Determine the (x, y) coordinate at the center of the cell enclosing the given text.  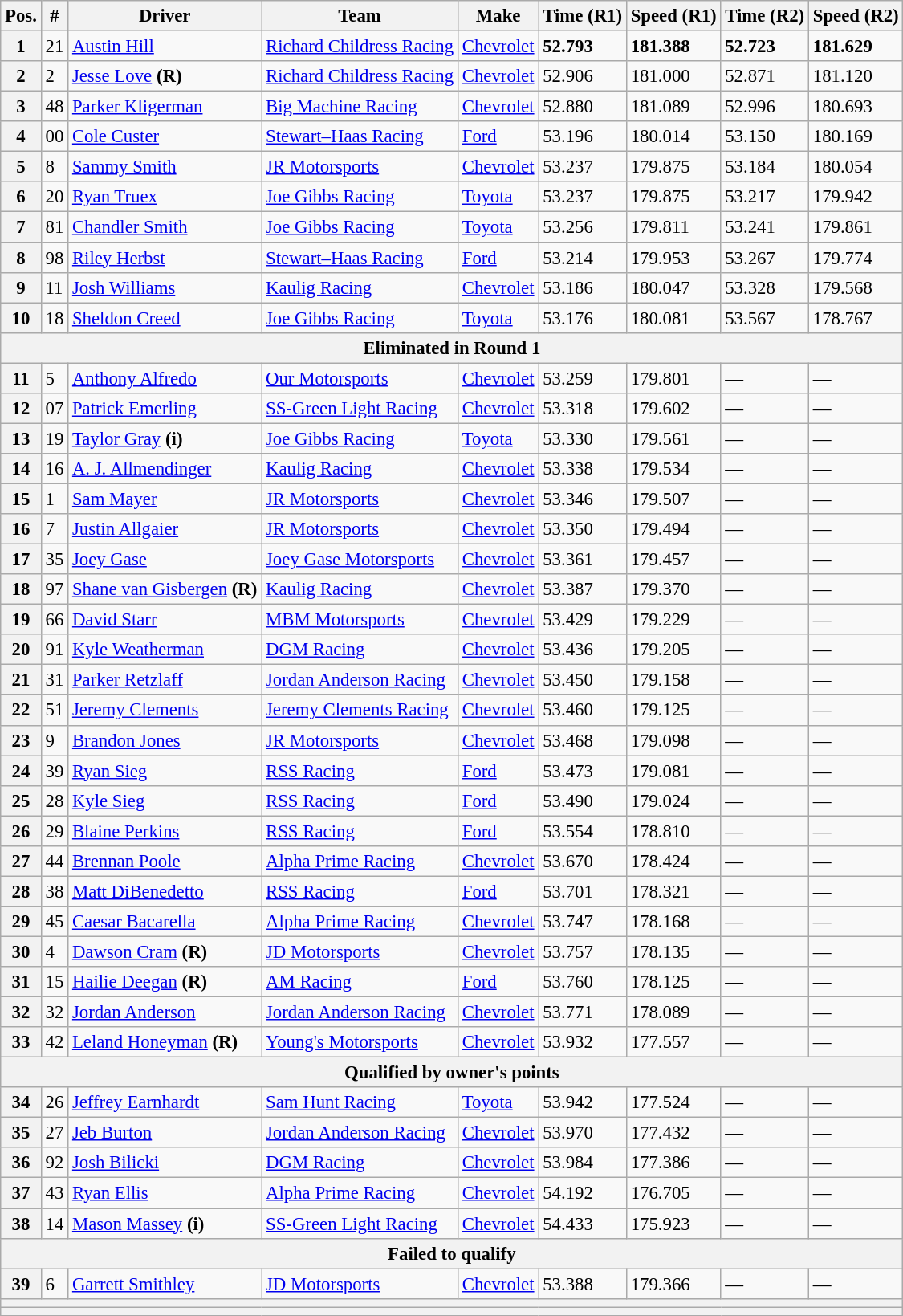
3 (21, 107)
179.366 (673, 1284)
178.125 (673, 982)
53.217 (765, 197)
53.338 (583, 469)
53.567 (765, 318)
178.135 (673, 951)
Sammy Smith (165, 167)
91 (55, 650)
53.473 (583, 771)
Jeffrey Earnhardt (165, 1102)
53.388 (583, 1284)
Justin Allgaier (165, 529)
52.871 (765, 76)
Make (498, 16)
Parker Kligerman (165, 107)
53.757 (583, 951)
Qualified by owner's points (452, 1073)
Garrett Smithley (165, 1284)
179.229 (673, 620)
30 (21, 951)
53.942 (583, 1102)
Patrick Emerling (165, 409)
David Starr (165, 620)
179.774 (856, 258)
Ryan Sieg (165, 771)
53.350 (583, 529)
179.081 (673, 771)
44 (55, 862)
Joey Gase Motorsports (360, 560)
17 (21, 560)
178.321 (673, 891)
53.346 (583, 499)
53.256 (583, 227)
Brennan Poole (165, 862)
181.000 (673, 76)
179.370 (673, 589)
22 (21, 711)
52.906 (583, 76)
179.024 (673, 801)
53.701 (583, 891)
Time (R2) (765, 16)
53.670 (583, 862)
Ryan Ellis (165, 1193)
181.120 (856, 76)
179.158 (673, 680)
Jeremy Clements (165, 711)
Dawson Cram (R) (165, 951)
Driver (165, 16)
53.450 (583, 680)
53.468 (583, 740)
178.089 (673, 1012)
Parker Retzlaff (165, 680)
Our Motorsports (360, 378)
MBM Motorsports (360, 620)
180.054 (856, 167)
178.767 (856, 318)
97 (55, 589)
42 (55, 1042)
Pos. (21, 16)
179.811 (673, 227)
Ryan Truex (165, 197)
53.970 (583, 1133)
23 (21, 740)
13 (21, 438)
53.554 (583, 831)
Anthony Alfredo (165, 378)
54.192 (583, 1193)
Jordan Anderson (165, 1012)
A. J. Allmendinger (165, 469)
53.330 (583, 438)
53.747 (583, 922)
53.259 (583, 378)
52.996 (765, 107)
52.723 (765, 47)
179.098 (673, 740)
Jeremy Clements Racing (360, 711)
Speed (R2) (856, 16)
Sam Hunt Racing (360, 1102)
180.693 (856, 107)
Jesse Love (R) (165, 76)
51 (55, 711)
Team (360, 16)
Shane van Gisbergen (R) (165, 589)
53.490 (583, 801)
180.169 (856, 136)
53.184 (765, 167)
Joey Gase (165, 560)
Taylor Gray (i) (165, 438)
177.386 (673, 1163)
179.561 (673, 438)
34 (21, 1102)
12 (21, 409)
43 (55, 1193)
Kyle Sieg (165, 801)
Austin Hill (165, 47)
176.705 (673, 1193)
53.760 (583, 982)
181.089 (673, 107)
Failed to qualify (452, 1253)
53.361 (583, 560)
Chandler Smith (165, 227)
Hailie Deegan (R) (165, 982)
175.923 (673, 1224)
53.176 (583, 318)
53.429 (583, 620)
Sam Mayer (165, 499)
177.432 (673, 1133)
81 (55, 227)
181.388 (673, 47)
Caesar Bacarella (165, 922)
53.460 (583, 711)
Josh Bilicki (165, 1163)
179.953 (673, 258)
25 (21, 801)
52.793 (583, 47)
Young's Motorsports (360, 1042)
66 (55, 620)
179.125 (673, 711)
179.568 (856, 287)
179.507 (673, 499)
53.196 (583, 136)
45 (55, 922)
180.014 (673, 136)
07 (55, 409)
# (55, 16)
Speed (R1) (673, 16)
53.150 (765, 136)
53.186 (583, 287)
178.168 (673, 922)
98 (55, 258)
177.557 (673, 1042)
179.602 (673, 409)
00 (55, 136)
36 (21, 1163)
Riley Herbst (165, 258)
Eliminated in Round 1 (452, 348)
181.629 (856, 47)
53.267 (765, 258)
180.047 (673, 287)
92 (55, 1163)
179.457 (673, 560)
24 (21, 771)
Mason Massey (i) (165, 1224)
Time (R1) (583, 16)
177.524 (673, 1102)
Blaine Perkins (165, 831)
179.801 (673, 378)
53.214 (583, 258)
Matt DiBenedetto (165, 891)
178.424 (673, 862)
52.880 (583, 107)
Kyle Weatherman (165, 650)
Josh Williams (165, 287)
Cole Custer (165, 136)
53.984 (583, 1163)
179.205 (673, 650)
179.494 (673, 529)
53.771 (583, 1012)
53.932 (583, 1042)
179.534 (673, 469)
Leland Honeyman (R) (165, 1042)
AM Racing (360, 982)
Big Machine Racing (360, 107)
178.810 (673, 831)
179.861 (856, 227)
179.942 (856, 197)
53.387 (583, 589)
48 (55, 107)
53.241 (765, 227)
180.081 (673, 318)
10 (21, 318)
Jeb Burton (165, 1133)
53.328 (765, 287)
54.433 (583, 1224)
53.318 (583, 409)
37 (21, 1193)
33 (21, 1042)
Brandon Jones (165, 740)
53.436 (583, 650)
Sheldon Creed (165, 318)
